Detect which cell encompasses the target text, then output its [x, y] center coordinate. 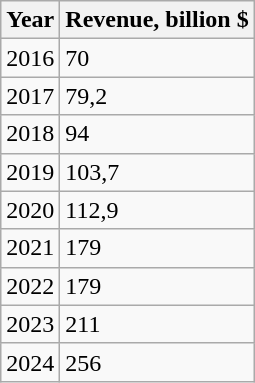
79,2 [157, 96]
2019 [30, 172]
2020 [30, 210]
2024 [30, 362]
2017 [30, 96]
112,9 [157, 210]
Year [30, 20]
103,7 [157, 172]
256 [157, 362]
Revenue, billion $ [157, 20]
2022 [30, 286]
70 [157, 58]
211 [157, 324]
2023 [30, 324]
2016 [30, 58]
94 [157, 134]
2021 [30, 248]
2018 [30, 134]
